Capture the cell that displays the provided text and extract its (X, Y) central coordinate. 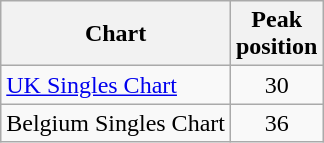
UK Singles Chart (116, 85)
36 (276, 123)
Peak position (276, 34)
30 (276, 85)
Belgium Singles Chart (116, 123)
Chart (116, 34)
